Search for the cell housing the specified text and yield its (x, y) center coordinate. 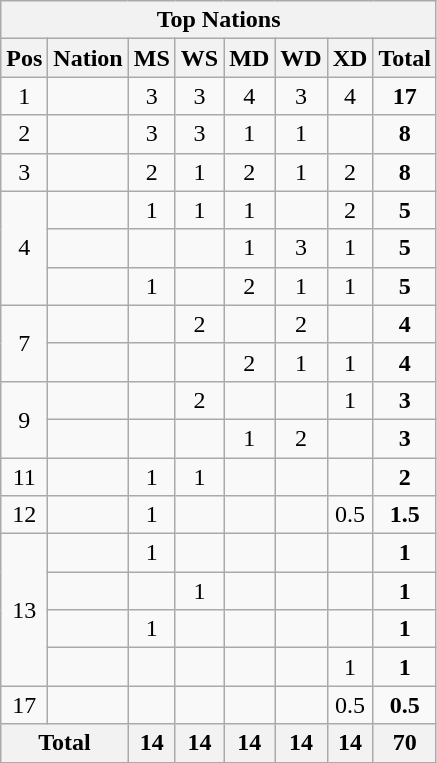
Pos (24, 58)
Top Nations (219, 20)
12 (24, 515)
MS (152, 58)
Nation (88, 58)
MD (250, 58)
11 (24, 477)
WD (301, 58)
13 (24, 610)
70 (405, 743)
WS (199, 58)
XD (350, 58)
9 (24, 419)
1.5 (405, 515)
7 (24, 343)
